Detect which cell encompasses the target text, then output its (x, y) center coordinate. 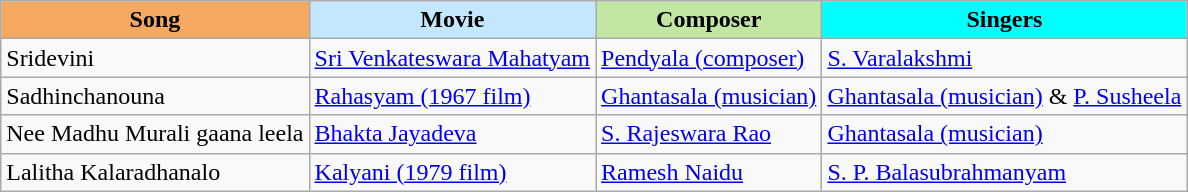
Pendyala (composer) (709, 58)
Sridevini (155, 58)
Ramesh Naidu (709, 172)
Kalyani (1979 film) (452, 172)
Lalitha Kalaradhanalo (155, 172)
Ghantasala (musician) & P. Susheela (1004, 96)
S. Varalakshmi (1004, 58)
Composer (709, 20)
S. Rajeswara Rao (709, 134)
Singers (1004, 20)
Nee Madhu Murali gaana leela (155, 134)
Bhakta Jayadeva (452, 134)
Sri Venkateswara Mahatyam (452, 58)
S. P. Balasubrahmanyam (1004, 172)
Sadhinchanouna (155, 96)
Song (155, 20)
Rahasyam (1967 film) (452, 96)
Movie (452, 20)
